Extract the [x, y] coordinate from the center of the cell holding the provided text.  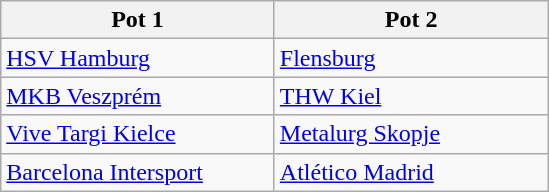
Barcelona Intersport [138, 172]
Vive Targi Kielce [138, 134]
Atlético Madrid [411, 172]
HSV Hamburg [138, 58]
Pot 2 [411, 20]
Flensburg [411, 58]
Metalurg Skopje [411, 134]
THW Kiel [411, 96]
Pot 1 [138, 20]
MKB Veszprém [138, 96]
